Output the [x, y] coordinate of the center of the cell containing the given text.  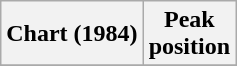
Chart (1984) [72, 34]
Peakposition [189, 34]
